From the cell containing the given text, extract its center point as [x, y] coordinate. 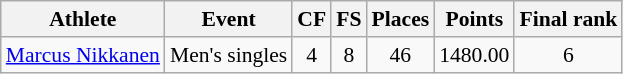
Points [474, 19]
Men's singles [228, 55]
Event [228, 19]
Marcus Nikkanen [83, 55]
6 [568, 55]
46 [401, 55]
8 [348, 55]
Places [401, 19]
FS [348, 19]
1480.00 [474, 55]
4 [312, 55]
Athlete [83, 19]
CF [312, 19]
Final rank [568, 19]
